Provide the [x, y] coordinate of the cell's center where the given text is located.  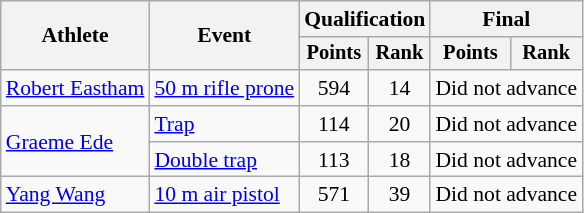
Yang Wang [76, 195]
Robert Eastham [76, 88]
Qualification [364, 19]
114 [334, 124]
571 [334, 195]
39 [399, 195]
Final [506, 19]
14 [399, 88]
Trap [224, 124]
594 [334, 88]
18 [399, 160]
50 m rifle prone [224, 88]
Event [224, 36]
20 [399, 124]
Athlete [76, 36]
10 m air pistol [224, 195]
Double trap [224, 160]
113 [334, 160]
Graeme Ede [76, 142]
